Detect which cell encompasses the target text, then output its [X, Y] center coordinate. 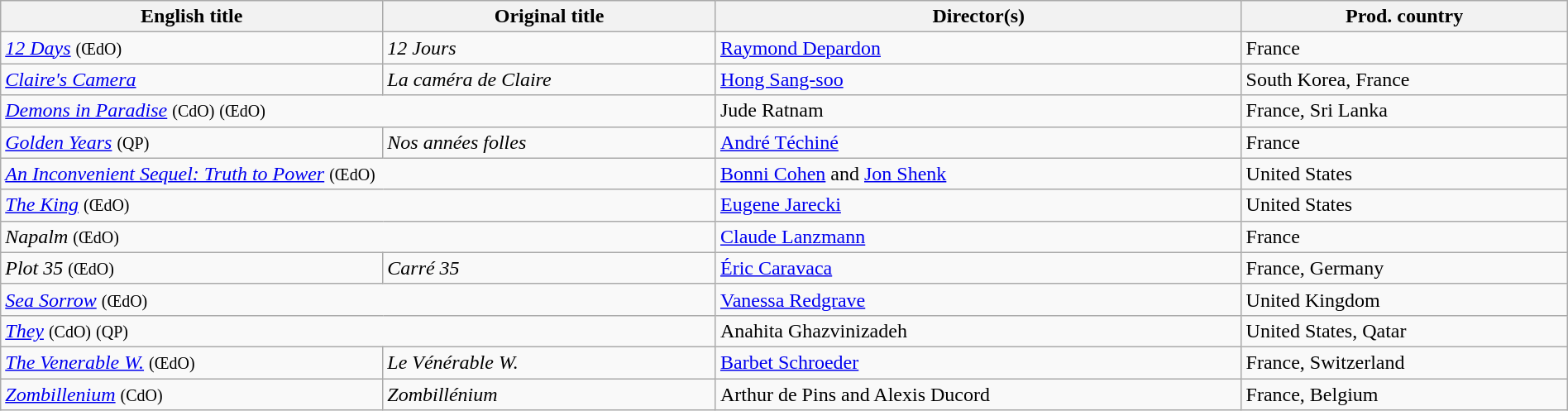
Zombillénium [549, 394]
Arthur de Pins and Alexis Ducord [978, 394]
France, Sri Lanka [1404, 111]
Carré 35 [549, 268]
Le Vénérable W. [549, 362]
They (CdO) (QP) [359, 331]
The Venerable W. (ŒdO) [192, 362]
12 Days (ŒdO) [192, 48]
France, Germany [1404, 268]
Zombillenium (CdO) [192, 394]
Claire's Camera [192, 79]
English title [192, 17]
Barbet Schroeder [978, 362]
United States, Qatar [1404, 331]
Napalm (ŒdO) [359, 237]
United Kingdom [1404, 299]
Vanessa Redgrave [978, 299]
Hong Sang-soo [978, 79]
La caméra de Claire [549, 79]
France, Belgium [1404, 394]
Prod. country [1404, 17]
Claude Lanzmann [978, 237]
Demons in Paradise (CdO) (ŒdO) [359, 111]
Nos années folles [549, 142]
Raymond Depardon [978, 48]
Éric Caravaca [978, 268]
Bonni Cohen and Jon Shenk [978, 174]
Director(s) [978, 17]
Eugene Jarecki [978, 205]
Jude Ratnam [978, 111]
France, Switzerland [1404, 362]
12 Jours [549, 48]
Sea Sorrow (ŒdO) [359, 299]
South Korea, France [1404, 79]
Golden Years (QP) [192, 142]
An Inconvenient Sequel: Truth to Power (ŒdO) [359, 174]
Plot 35 (ŒdO) [192, 268]
Original title [549, 17]
André Téchiné [978, 142]
Anahita Ghazvinizadeh [978, 331]
The King (ŒdO) [359, 205]
